Output the (x, y) coordinate of the center of the cell containing the given text.  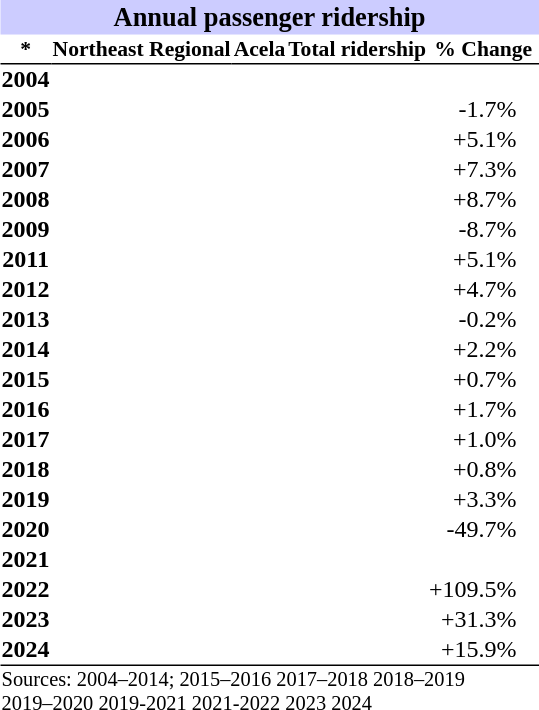
2012 (26, 289)
+1.7% (483, 409)
Acela (260, 49)
2024 (26, 649)
2008 (26, 199)
2023 (26, 619)
+1.0% (483, 439)
2009 (26, 229)
2007 (26, 169)
2014 (26, 349)
+0.7% (483, 379)
+8.7% (483, 199)
2018 (26, 469)
+15.9% (483, 649)
2020 (26, 529)
+109.5% (483, 589)
-1.7% (483, 109)
+4.7% (483, 289)
2021 (26, 559)
+7.3% (483, 169)
2015 (26, 379)
2005 (26, 109)
2016 (26, 409)
2022 (26, 589)
% Change (483, 49)
2011 (26, 259)
+3.3% (483, 499)
-8.7% (483, 229)
+31.3% (483, 619)
2019 (26, 499)
Northeast Regional (142, 49)
-49.7% (483, 529)
2004 (26, 79)
-0.2% (483, 319)
* (26, 49)
2006 (26, 139)
Total ridership (358, 49)
2013 (26, 319)
+2.2% (483, 349)
2017 (26, 439)
Annual passenger ridership (270, 17)
+0.8% (483, 469)
